Pinpoint the cell where the given text exists, returning its [x, y] midpoint coordinate. 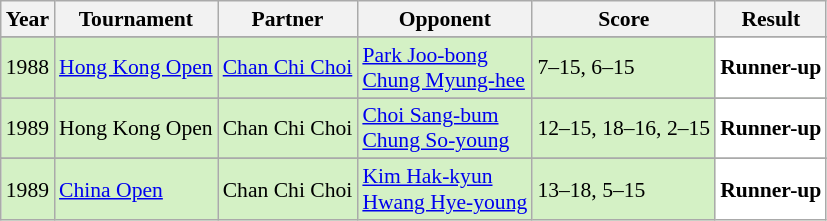
Choi Sang-bum Chung So-young [444, 128]
7–15, 6–15 [624, 68]
Park Joo-bong Chung Myung-hee [444, 68]
China Open [136, 190]
Tournament [136, 19]
Kim Hak-kyun Hwang Hye-young [444, 190]
12–15, 18–16, 2–15 [624, 128]
1988 [28, 68]
Score [624, 19]
Result [770, 19]
Year [28, 19]
13–18, 5–15 [624, 190]
Opponent [444, 19]
Partner [288, 19]
